From the cell containing the given text, extract its center point as [X, Y] coordinate. 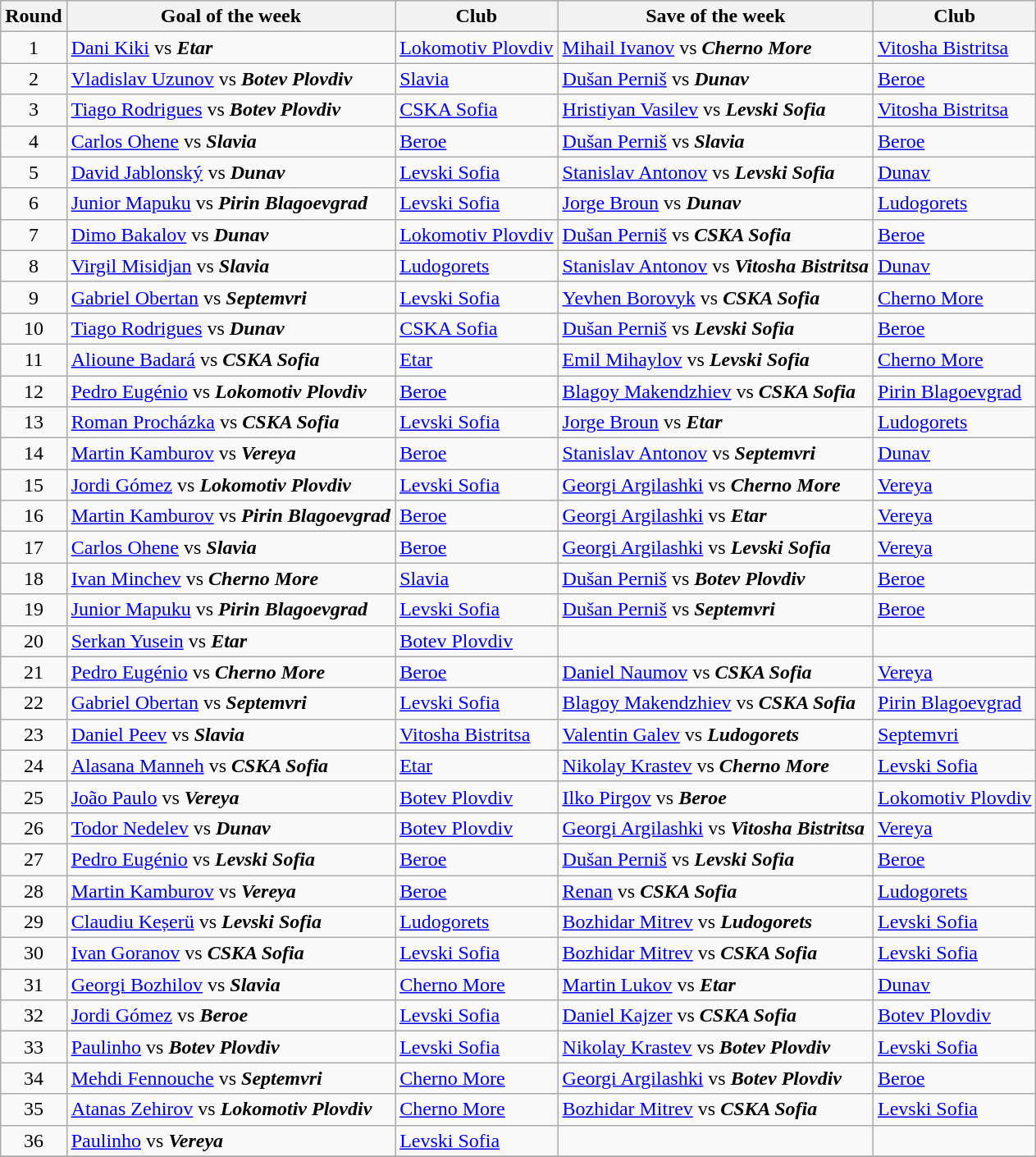
11 [34, 359]
Yevhen Borovyk vs CSKA Sofia [715, 297]
Mehdi Fennouche vs Septemvri [230, 1078]
Georgi Argilashki vs Etar [715, 516]
6 [34, 204]
Georgi Argilashki vs Vitosha Bistritsa [715, 828]
14 [34, 454]
Dušan Perniš vs CSKA Sofia [715, 235]
Pedro Eugénio vs Levski Sofia [230, 859]
Goal of the week [230, 16]
29 [34, 922]
15 [34, 485]
31 [34, 985]
12 [34, 391]
Ivan Minchev vs Cherno More [230, 578]
Renan vs CSKA Sofia [715, 890]
30 [34, 953]
Paulinho vs Botev Plovdiv [230, 1047]
Stanislav Antonov vs Vitosha Bistritsa [715, 266]
20 [34, 641]
27 [34, 859]
Dušan Perniš vs Slavia [715, 141]
Roman Procházka vs CSKA Sofia [230, 423]
Martin Kamburov vs Pirin Blagoevgrad [230, 516]
24 [34, 766]
4 [34, 141]
Jordi Gómez vs Beroe [230, 1016]
1 [34, 48]
Pedro Eugénio vs Lokomotiv Plovdiv [230, 391]
Stanislav Antonov vs Levski Sofia [715, 172]
Claudiu Keșerü vs Levski Sofia [230, 922]
Nikolay Krastev vs Botev Plovdiv [715, 1047]
Dušan Perniš vs Dunav [715, 79]
Vladislav Uzunov vs Botev Plovdiv [230, 79]
16 [34, 516]
7 [34, 235]
5 [34, 172]
26 [34, 828]
Georgi Bozhilov vs Slavia [230, 985]
Daniel Peev vs Slavia [230, 734]
Serkan Yusein vs Etar [230, 641]
Daniel Kajzer vs CSKA Sofia [715, 1016]
2 [34, 79]
Jordi Gómez vs Lokomotiv Plovdiv [230, 485]
Valentin Galev vs Ludogorets [715, 734]
21 [34, 672]
Ivan Goranov vs CSKA Sofia [230, 953]
Septemvri [955, 734]
Martin Lukov vs Etar [715, 985]
Ilko Pirgov vs Beroe [715, 797]
Dušan Perniš vs Septemvri [715, 610]
Tiago Rodrigues vs Dunav [230, 328]
Daniel Naumov vs CSKA Sofia [715, 672]
Georgi Argilashki vs Levski Sofia [715, 547]
David Jablonský vs Dunav [230, 172]
9 [34, 297]
Hristiyan Vasilev vs Levski Sofia [715, 110]
Georgi Argilashki vs Cherno More [715, 485]
Paulinho vs Vereya [230, 1141]
Jorge Broun vs Etar [715, 423]
Save of the week [715, 16]
João Paulo vs Vereya [230, 797]
17 [34, 547]
19 [34, 610]
Dimo Bakalov vs Dunav [230, 235]
3 [34, 110]
Mihail Ivanov vs Cherno More [715, 48]
Nikolay Krastev vs Cherno More [715, 766]
33 [34, 1047]
Emil Mihaylov vs Levski Sofia [715, 359]
32 [34, 1016]
28 [34, 890]
Round [34, 16]
25 [34, 797]
Todor Nedelev vs Dunav [230, 828]
Pedro Eugénio vs Cherno More [230, 672]
Alioune Badará vs CSKA Sofia [230, 359]
8 [34, 266]
13 [34, 423]
Bozhidar Mitrev vs Ludogorets [715, 922]
34 [34, 1078]
Georgi Argilashki vs Botev Plovdiv [715, 1078]
35 [34, 1109]
22 [34, 703]
Dušan Perniš vs Botev Plovdiv [715, 578]
Tiago Rodrigues vs Botev Plovdiv [230, 110]
Atanas Zehirov vs Lokomotiv Plovdiv [230, 1109]
Dani Kiki vs Etar [230, 48]
10 [34, 328]
Alasana Manneh vs CSKA Sofia [230, 766]
Stanislav Antonov vs Septemvri [715, 454]
Virgil Misidjan vs Slavia [230, 266]
18 [34, 578]
23 [34, 734]
36 [34, 1141]
Jorge Broun vs Dunav [715, 204]
